Detect which cell encompasses the target text, then output its [x, y] center coordinate. 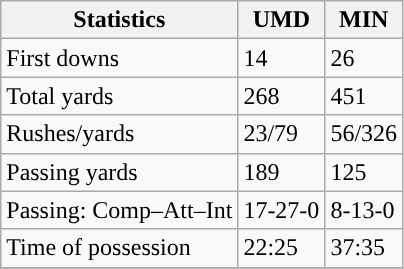
22:25 [282, 248]
26 [364, 58]
Statistics [120, 20]
Passing: Comp–Att–Int [120, 210]
Passing yards [120, 172]
56/326 [364, 134]
8-13-0 [364, 210]
14 [282, 58]
Rushes/yards [120, 134]
23/79 [282, 134]
37:35 [364, 248]
Total yards [120, 96]
MIN [364, 20]
451 [364, 96]
First downs [120, 58]
UMD [282, 20]
268 [282, 96]
125 [364, 172]
17-27-0 [282, 210]
189 [282, 172]
Time of possession [120, 248]
